Scan for the cell matching the given text and deliver its (x, y) coordinate at center. 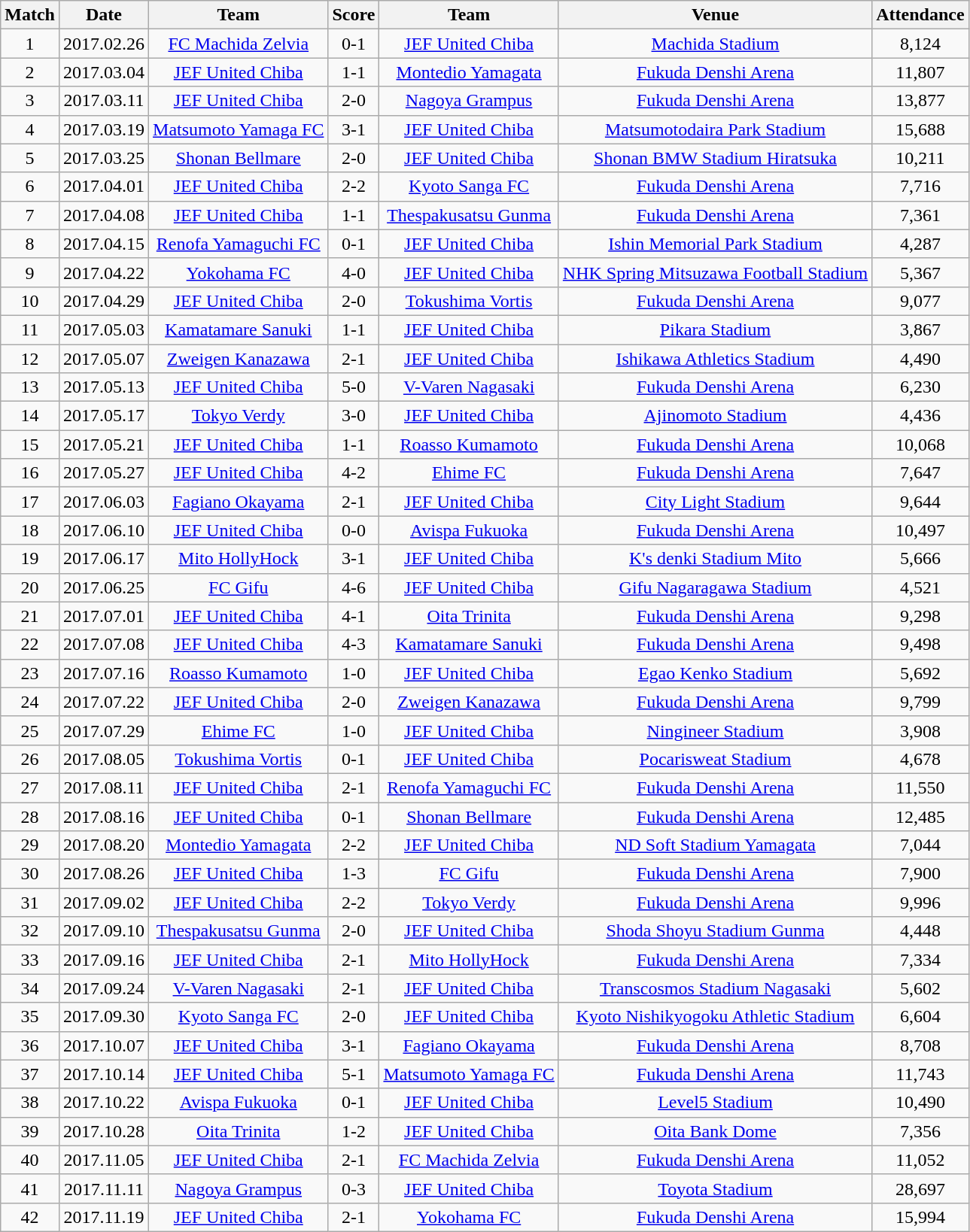
18 (30, 530)
33 (30, 960)
11 (30, 329)
9,498 (920, 645)
2017.03.25 (104, 158)
38 (30, 1103)
7,356 (920, 1131)
9,644 (920, 502)
Ishin Memorial Park Stadium (715, 244)
4,521 (920, 587)
40 (30, 1160)
Gifu Nagaragawa Stadium (715, 587)
2017.05.27 (104, 473)
24 (30, 702)
Match (30, 15)
4-2 (354, 473)
9,996 (920, 903)
K's denki Stadium Mito (715, 559)
42 (30, 1217)
4-6 (354, 587)
2017.04.15 (104, 244)
2017.05.03 (104, 329)
Date (104, 15)
7,044 (920, 845)
2017.03.19 (104, 129)
2017.11.19 (104, 1217)
7,716 (920, 187)
2017.05.13 (104, 387)
15 (30, 445)
8,708 (920, 1045)
2017.07.29 (104, 730)
3,908 (920, 730)
4,436 (920, 416)
4,678 (920, 759)
2017.04.08 (104, 215)
2017.06.17 (104, 559)
5,367 (920, 272)
2017.09.24 (104, 988)
36 (30, 1045)
7,361 (920, 215)
2017.06.25 (104, 587)
8,124 (920, 44)
17 (30, 502)
City Light Stadium (715, 502)
2017.08.16 (104, 816)
2017.05.07 (104, 359)
Ajinomoto Stadium (715, 416)
0-0 (354, 530)
1-3 (354, 874)
2017.06.10 (104, 530)
2017.06.03 (104, 502)
6,604 (920, 1017)
Shonan BMW Stadium Hiratsuka (715, 158)
2017.09.02 (104, 903)
10 (30, 301)
Level5 Stadium (715, 1103)
2017.03.11 (104, 101)
13 (30, 387)
5-1 (354, 1074)
26 (30, 759)
NHK Spring Mitsuzawa Football Stadium (715, 272)
7,900 (920, 874)
9,077 (920, 301)
Venue (715, 15)
35 (30, 1017)
6,230 (920, 387)
2017.07.01 (104, 616)
7 (30, 215)
37 (30, 1074)
2017.07.22 (104, 702)
2017.02.26 (104, 44)
5 (30, 158)
7,334 (920, 960)
2017.09.30 (104, 1017)
21 (30, 616)
41 (30, 1188)
15,688 (920, 129)
Score (354, 15)
34 (30, 988)
4,287 (920, 244)
1 (30, 44)
2017.10.07 (104, 1045)
6 (30, 187)
11,743 (920, 1074)
9,298 (920, 616)
39 (30, 1131)
2017.11.11 (104, 1188)
2017.10.22 (104, 1103)
5,666 (920, 559)
9,799 (920, 702)
10,497 (920, 530)
Attendance (920, 15)
8 (30, 244)
13,877 (920, 101)
4 (30, 129)
4-1 (354, 616)
Shoda Shoyu Stadium Gunma (715, 931)
Toyota Stadium (715, 1188)
10,211 (920, 158)
2017.08.20 (104, 845)
12,485 (920, 816)
20 (30, 587)
5,692 (920, 673)
19 (30, 559)
3-0 (354, 416)
Oita Bank Dome (715, 1131)
Pocarisweat Stadium (715, 759)
2017.04.01 (104, 187)
1-2 (354, 1131)
10,068 (920, 445)
2017.05.17 (104, 416)
2017.07.08 (104, 645)
ND Soft Stadium Yamagata (715, 845)
28 (30, 816)
2017.09.16 (104, 960)
28,697 (920, 1188)
5-0 (354, 387)
4,448 (920, 931)
14 (30, 416)
10,490 (920, 1103)
Pikara Stadium (715, 329)
2017.11.05 (104, 1160)
30 (30, 874)
15,994 (920, 1217)
9 (30, 272)
3,867 (920, 329)
4,490 (920, 359)
2017.04.29 (104, 301)
4-3 (354, 645)
7,647 (920, 473)
22 (30, 645)
5,602 (920, 988)
23 (30, 673)
Transcosmos Stadium Nagasaki (715, 988)
2017.08.05 (104, 759)
11,807 (920, 72)
Ningineer Stadium (715, 730)
2017.08.26 (104, 874)
11,052 (920, 1160)
3 (30, 101)
4-0 (354, 272)
2017.05.21 (104, 445)
29 (30, 845)
31 (30, 903)
12 (30, 359)
2017.10.14 (104, 1074)
2017.04.22 (104, 272)
Kyoto Nishikyogoku Athletic Stadium (715, 1017)
27 (30, 787)
Ishikawa Athletics Stadium (715, 359)
16 (30, 473)
11,550 (920, 787)
2017.10.28 (104, 1131)
2 (30, 72)
2017.09.10 (104, 931)
2017.07.16 (104, 673)
Matsumotodaira Park Stadium (715, 129)
32 (30, 931)
0-3 (354, 1188)
2017.03.04 (104, 72)
25 (30, 730)
Machida Stadium (715, 44)
2017.08.11 (104, 787)
Egao Kenko Stadium (715, 673)
